Return the (x, y) coordinate for the center point of the cell that contains the specified text.  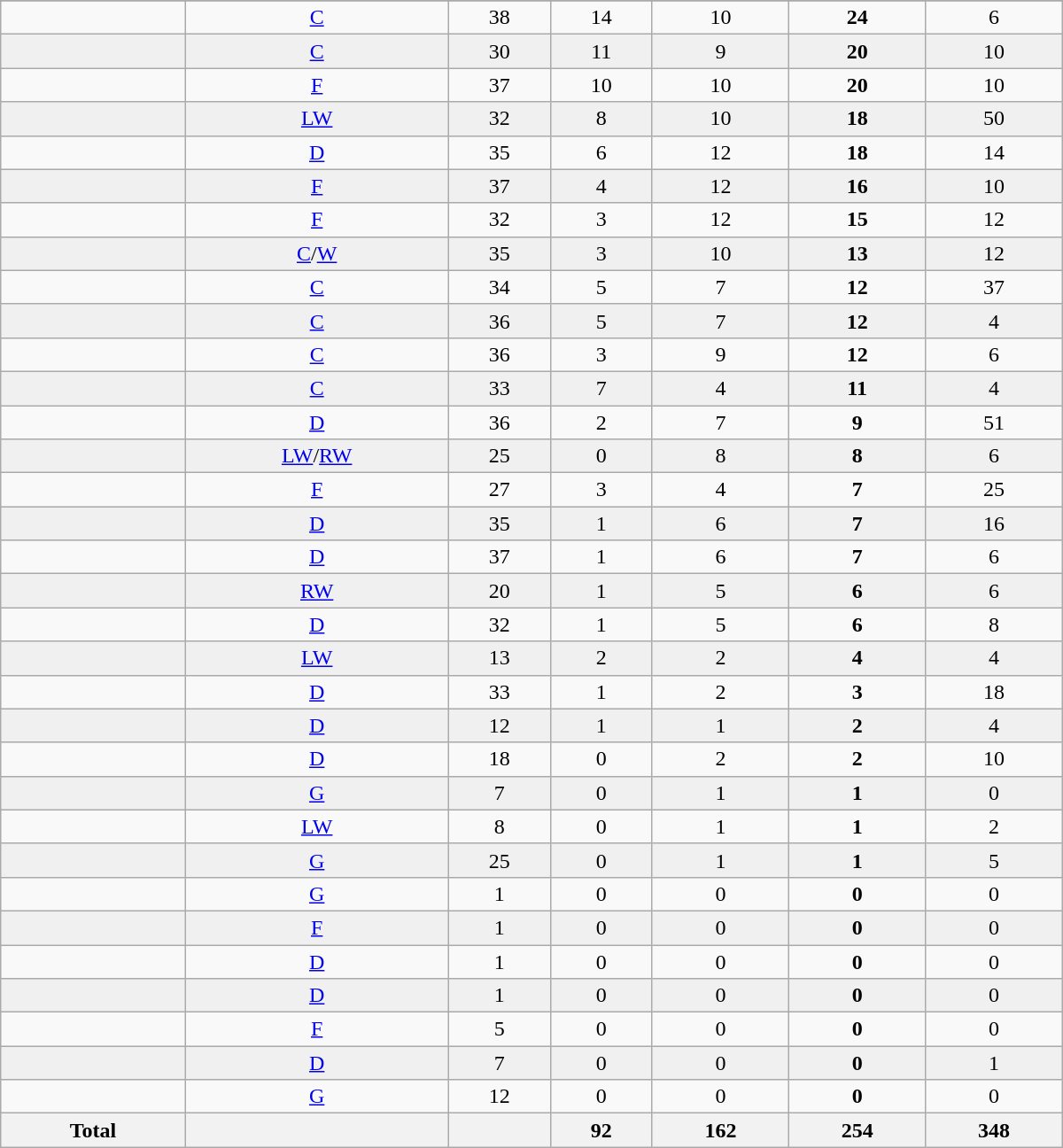
24 (857, 18)
Total (93, 1130)
50 (994, 119)
C/W (317, 253)
30 (500, 51)
RW (317, 591)
15 (857, 220)
LW/RW (317, 456)
34 (500, 287)
38 (500, 18)
92 (601, 1130)
254 (857, 1130)
348 (994, 1130)
51 (994, 423)
27 (500, 490)
162 (720, 1130)
